Identify which cell holds the provided text, then report its (x, y) central coordinate. 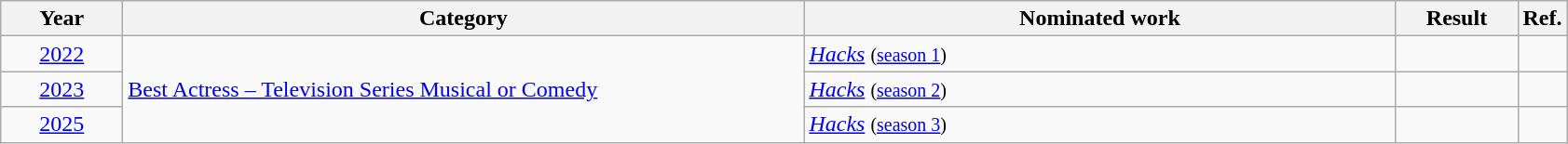
2025 (61, 124)
2023 (61, 89)
Hacks (season 2) (1099, 89)
Best Actress – Television Series Musical or Comedy (464, 89)
Ref. (1543, 19)
Nominated work (1099, 19)
Hacks (season 1) (1099, 54)
Result (1457, 19)
2022 (61, 54)
Hacks (season 3) (1099, 124)
Category (464, 19)
Year (61, 19)
